Return the [X, Y] coordinate for the center point of the cell that contains the specified text.  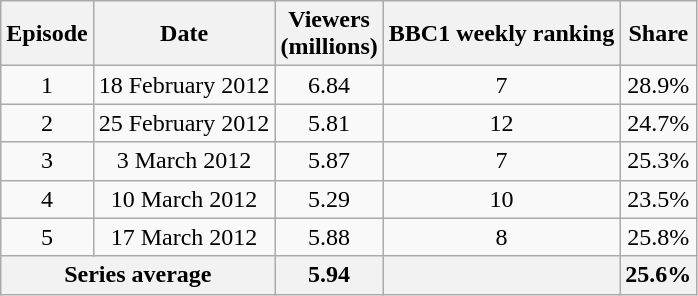
Series average [138, 275]
25.3% [658, 161]
4 [47, 199]
25 February 2012 [184, 123]
17 March 2012 [184, 237]
5.81 [329, 123]
5.29 [329, 199]
10 March 2012 [184, 199]
1 [47, 85]
23.5% [658, 199]
18 February 2012 [184, 85]
Episode [47, 34]
BBC1 weekly ranking [501, 34]
2 [47, 123]
6.84 [329, 85]
Share [658, 34]
5.88 [329, 237]
3 March 2012 [184, 161]
8 [501, 237]
Viewers(millions) [329, 34]
25.6% [658, 275]
5.87 [329, 161]
5 [47, 237]
5.94 [329, 275]
3 [47, 161]
Date [184, 34]
25.8% [658, 237]
10 [501, 199]
24.7% [658, 123]
28.9% [658, 85]
12 [501, 123]
